Extract the (X, Y) coordinate from the center of the cell holding the provided text.  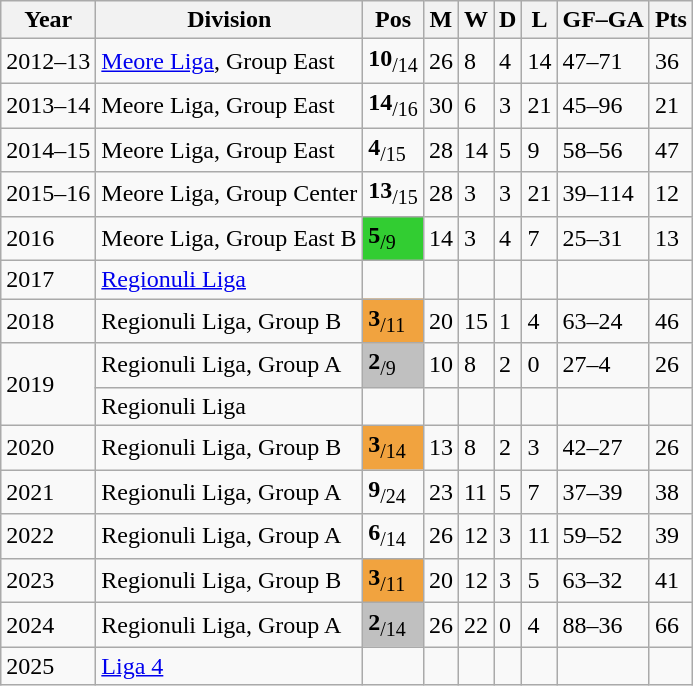
38 (670, 492)
Liga 4 (230, 666)
22 (476, 625)
Pts (670, 20)
2022 (48, 536)
47–71 (603, 61)
27–4 (603, 365)
2015–16 (48, 194)
1 (508, 321)
Meore Liga, Group Center (230, 194)
13/15 (394, 194)
66 (670, 625)
2/14 (394, 625)
4/15 (394, 150)
59–52 (603, 536)
GF–GA (603, 20)
2012–13 (48, 61)
47 (670, 150)
41 (670, 580)
25–31 (603, 238)
2018 (48, 321)
2019 (48, 384)
D (508, 20)
30 (440, 105)
Pos (394, 20)
39 (670, 536)
2020 (48, 447)
3/14 (394, 447)
6/14 (394, 536)
Meore Liga, Group East B (230, 238)
Division (230, 20)
15 (476, 321)
39–114 (603, 194)
2024 (48, 625)
10 (440, 365)
88–36 (603, 625)
58–56 (603, 150)
2017 (48, 280)
2014–15 (48, 150)
63–32 (603, 580)
37–39 (603, 492)
2/9 (394, 365)
2013–14 (48, 105)
M (440, 20)
14/16 (394, 105)
63–24 (603, 321)
9/24 (394, 492)
23 (440, 492)
9 (540, 150)
10/14 (394, 61)
5/9 (394, 238)
42–27 (603, 447)
45–96 (603, 105)
W (476, 20)
Year (48, 20)
2021 (48, 492)
L (540, 20)
6 (476, 105)
2016 (48, 238)
46 (670, 321)
2025 (48, 666)
2023 (48, 580)
36 (670, 61)
